Extract the (X, Y) coordinate from the center of the cell holding the provided text.  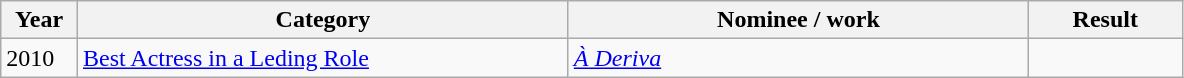
Result (1106, 20)
Category (322, 20)
À Deriva (798, 58)
2010 (40, 58)
Nominee / work (798, 20)
Best Actress in a Leding Role (322, 58)
Year (40, 20)
